Return (X, Y) of the center of cell containing provided text 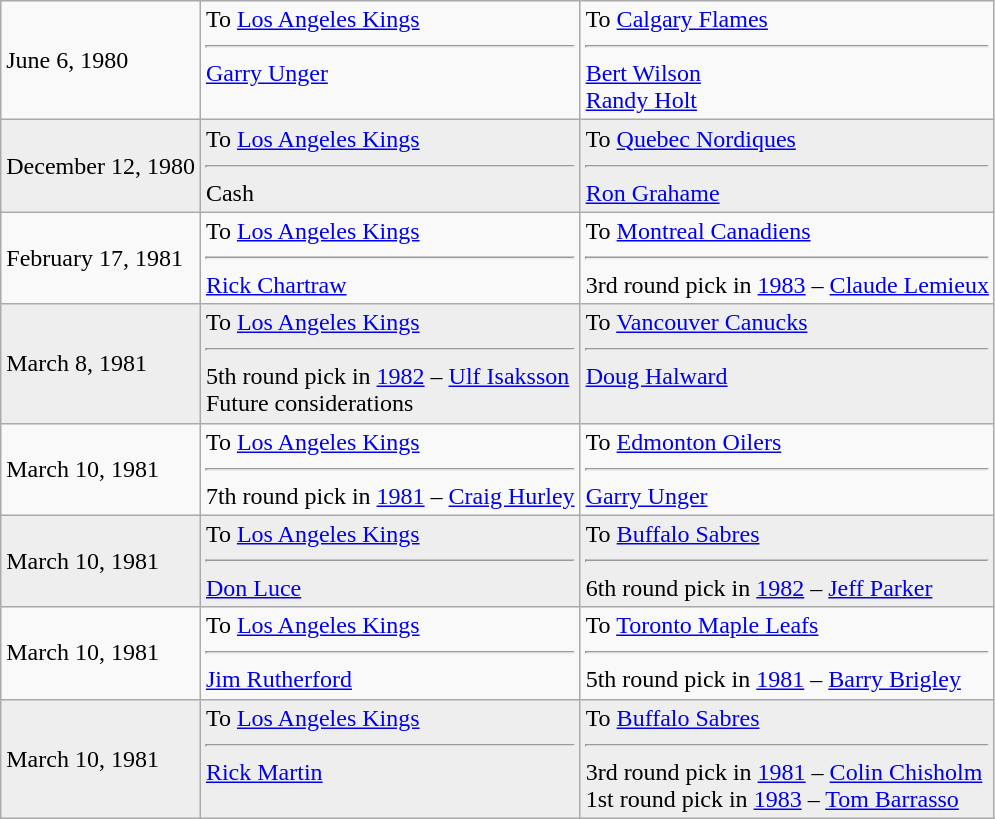
To Los Angeles KingsGarry Unger (390, 60)
To Los Angeles KingsRick Martin (390, 758)
To Los Angeles KingsRick Chartraw (390, 258)
June 6, 1980 (101, 60)
To Los Angeles KingsDon Luce (390, 561)
To Quebec NordiquesRon Grahame (787, 166)
To Los Angeles KingsCash (390, 166)
To Edmonton OilersGarry Unger (787, 469)
February 17, 1981 (101, 258)
To Calgary FlamesBert Wilson Randy Holt (787, 60)
To Toronto Maple Leafs5th round pick in 1981 – Barry Brigley (787, 653)
To Vancouver CanucksDoug Halward (787, 364)
To Montreal Canadiens3rd round pick in 1983 – Claude Lemieux (787, 258)
To Los Angeles Kings5th round pick in 1982 – Ulf Isaksson Future considerations (390, 364)
March 8, 1981 (101, 364)
To Los Angeles KingsJim Rutherford (390, 653)
To Buffalo Sabres3rd round pick in 1981 – Colin Chisholm 1st round pick in 1983 – Tom Barrasso (787, 758)
December 12, 1980 (101, 166)
To Buffalo Sabres6th round pick in 1982 – Jeff Parker (787, 561)
To Los Angeles Kings7th round pick in 1981 – Craig Hurley (390, 469)
